Provide the [x, y] coordinate of the cell's center where the given text is located.  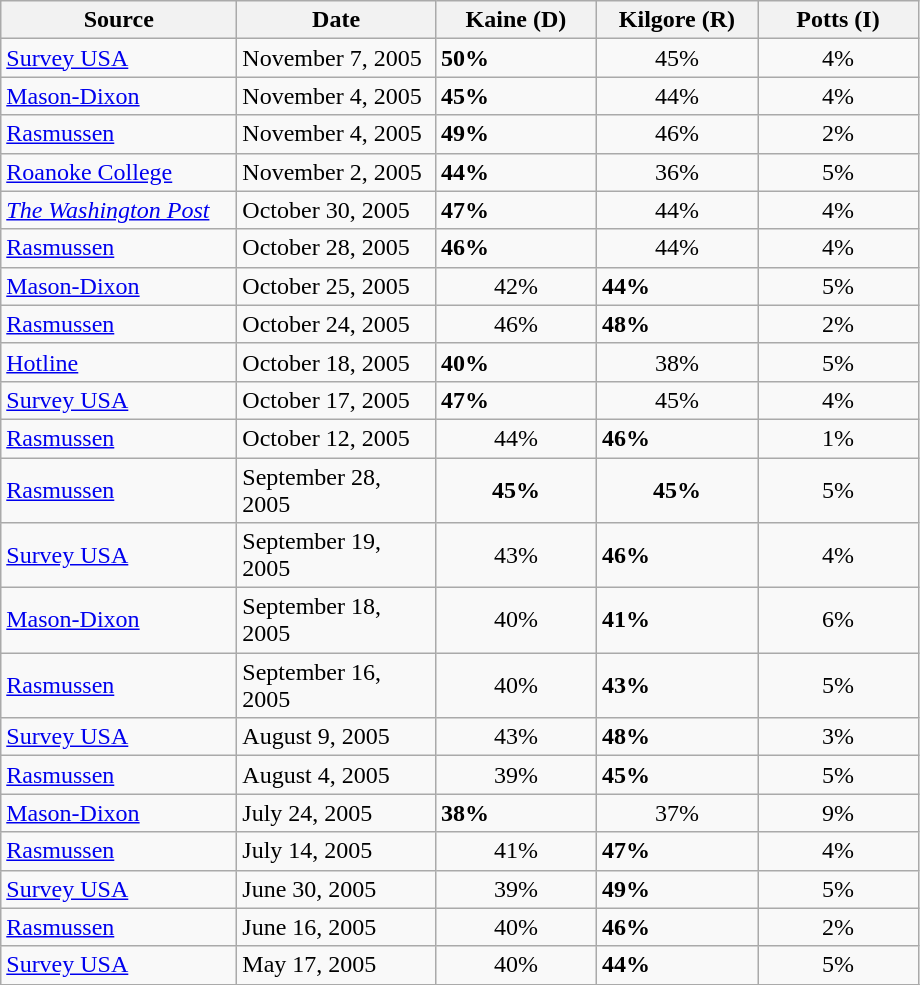
July 14, 2005 [336, 851]
Source [119, 20]
July 24, 2005 [336, 813]
36% [676, 172]
Roanoke College [119, 172]
Kilgore (R) [676, 20]
October 28, 2005 [336, 248]
October 24, 2005 [336, 324]
1% [838, 438]
42% [516, 286]
Kaine (D) [516, 20]
November 2, 2005 [336, 172]
The Washington Post [119, 210]
September 16, 2005 [336, 686]
October 25, 2005 [336, 286]
6% [838, 620]
October 17, 2005 [336, 400]
October 18, 2005 [336, 362]
Potts (I) [838, 20]
Date [336, 20]
June 30, 2005 [336, 889]
May 17, 2005 [336, 965]
June 16, 2005 [336, 927]
October 12, 2005 [336, 438]
9% [838, 813]
50% [516, 58]
3% [838, 737]
September 18, 2005 [336, 620]
Hotline [119, 362]
August 4, 2005 [336, 775]
37% [676, 813]
October 30, 2005 [336, 210]
November 7, 2005 [336, 58]
September 28, 2005 [336, 490]
August 9, 2005 [336, 737]
September 19, 2005 [336, 556]
